Return [X, Y] of the center of cell containing provided text 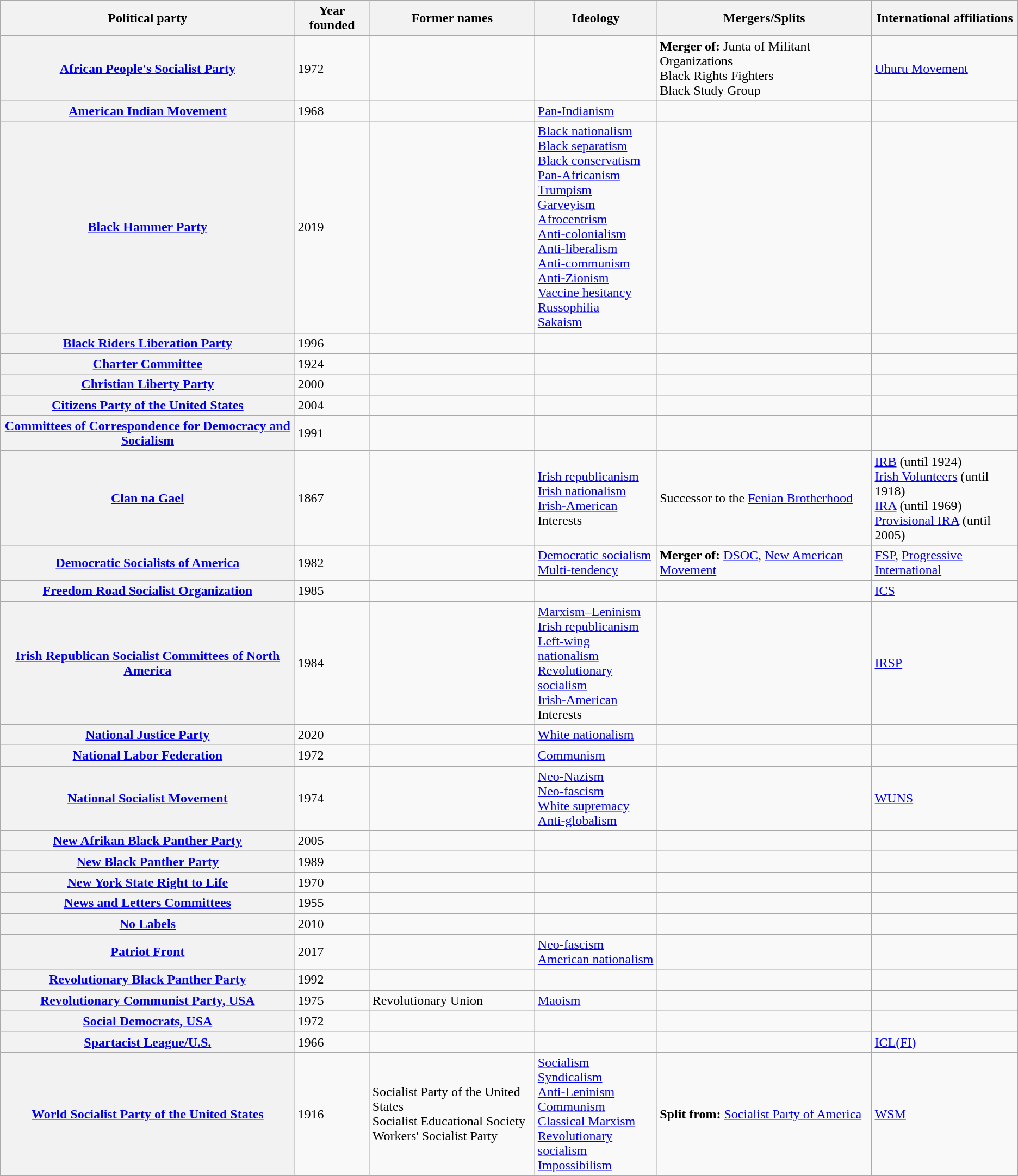
Neo-fascismAmerican nationalism [595, 951]
1970 [332, 882]
Spartacist League/U.S. [148, 1042]
1985 [332, 590]
Merger of: DSOC, New American Movement [765, 562]
2010 [332, 924]
Revolutionary Union [452, 1000]
Clan na Gael [148, 498]
Irish Republican Socialist Committees of North America [148, 663]
American Indian Movement [148, 111]
1916 [332, 1113]
2005 [332, 841]
Neo-NazismNeo-fascismWhite supremacyAnti-globalism [595, 798]
Black Riders Liberation Party [148, 343]
No Labels [148, 924]
National Justice Party [148, 735]
1867 [332, 498]
Marxism–LeninismIrish republicanismLeft-wing nationalismRevolutionary socialismIrish-American Interests [595, 663]
2000 [332, 384]
Irish republicanismIrish nationalismIrish-American Interests [595, 498]
Maoism [595, 1000]
National Labor Federation [148, 756]
ICS [945, 590]
Patriot Front [148, 951]
1996 [332, 343]
1975 [332, 1000]
Pan-Indianism [595, 111]
New Afrikan Black Panther Party [148, 841]
1982 [332, 562]
International affiliations [945, 18]
Split from: Socialist Party of America [765, 1113]
Social Democrats, USA [148, 1021]
Political party [148, 18]
1992 [332, 980]
Socialist Party of the United StatesSocialist Educational SocietyWorkers' Socialist Party [452, 1113]
World Socialist Party of the United States [148, 1113]
1968 [332, 111]
Freedom Road Socialist Organization [148, 590]
1924 [332, 364]
Charter Committee [148, 364]
Christian Liberty Party [148, 384]
1974 [332, 798]
SocialismSyndicalismAnti-LeninismCommunismClassical MarxismRevolutionary socialismImpossibilism [595, 1113]
Merger of: Junta of Militant OrganizationsBlack Rights FightersBlack Study Group [765, 69]
Ideology [595, 18]
1989 [332, 862]
1984 [332, 663]
Revolutionary Black Panther Party [148, 980]
WSM [945, 1113]
FSP, Progressive International [945, 562]
1955 [332, 903]
IRB (until 1924)Irish Volunteers (until 1918)IRA (until 1969)Provisional IRA (until 2005) [945, 498]
News and Letters Committees [148, 903]
2017 [332, 951]
National Socialist Movement [148, 798]
Mergers/Splits [765, 18]
Former names [452, 18]
Revolutionary Communist Party, USA [148, 1000]
ICL(FI) [945, 1042]
New Black Panther Party [148, 862]
New York State Right to Life [148, 882]
African People's Socialist Party [148, 69]
2004 [332, 405]
1966 [332, 1042]
IRSP [945, 663]
Uhuru Movement [945, 69]
Democratic socialismMulti-tendency [595, 562]
Communism [595, 756]
Black Hammer Party [148, 227]
White nationalism [595, 735]
2020 [332, 735]
WUNS [945, 798]
1991 [332, 433]
2019 [332, 227]
Successor to the Fenian Brotherhood [765, 498]
Democratic Socialists of America [148, 562]
Year founded [332, 18]
Citizens Party of the United States [148, 405]
Committees of Correspondence for Democracy and Socialism [148, 433]
